Pinpoint the cell where the given text exists, returning its (X, Y) midpoint coordinate. 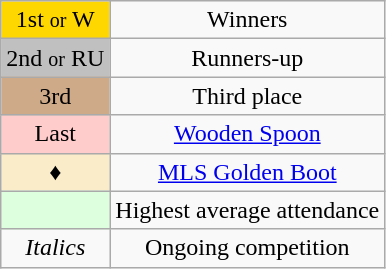
MLS Golden Boot (248, 172)
♦ (56, 172)
3rd (56, 96)
1st or W (56, 20)
Third place (248, 96)
Highest average attendance (248, 210)
Wooden Spoon (248, 134)
2nd or RU (56, 58)
Runners-up (248, 58)
Italics (56, 248)
Ongoing competition (248, 248)
Last (56, 134)
Winners (248, 20)
